Scan for the cell matching the given text and deliver its [X, Y] coordinate at center. 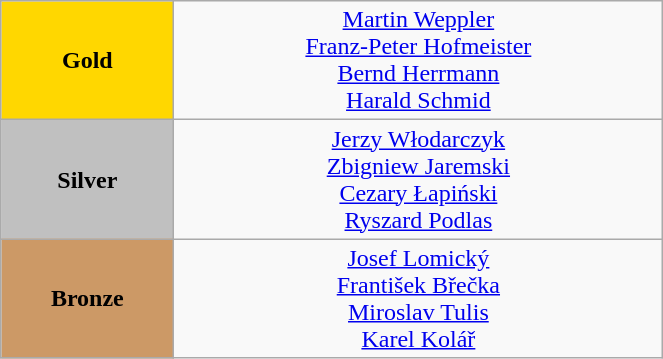
Silver [88, 180]
Josef LomickýFrantišek BřečkaMiroslav TulisKarel Kolář [418, 298]
Jerzy WłodarczykZbigniew JaremskiCezary ŁapińskiRyszard Podlas [418, 180]
Gold [88, 60]
Martin WepplerFranz-Peter HofmeisterBernd HerrmannHarald Schmid [418, 60]
Bronze [88, 298]
